Find where the given text appears and provide that cell's center as (X, Y) coordinate. 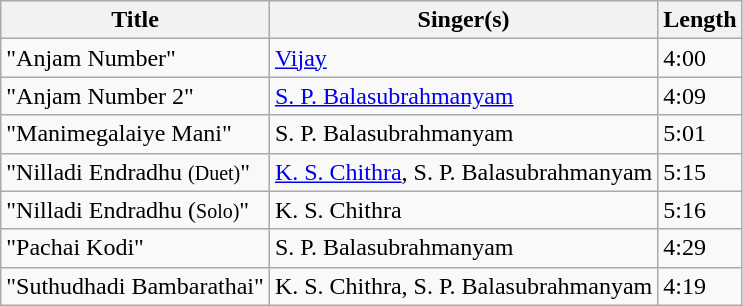
4:29 (700, 248)
"Anjam Number" (136, 58)
4:19 (700, 286)
"Nilladi Endradhu (Solo)" (136, 210)
Length (700, 20)
5:16 (700, 210)
"Suthudhadi Bambarathai" (136, 286)
Vijay (463, 58)
Singer(s) (463, 20)
"Pachai Kodi" (136, 248)
5:01 (700, 134)
5:15 (700, 172)
"Manimegalaiye Mani" (136, 134)
Title (136, 20)
"Anjam Number 2" (136, 96)
"Nilladi Endradhu (Duet)" (136, 172)
K. S. Chithra (463, 210)
4:09 (700, 96)
4:00 (700, 58)
